Search for the cell housing the specified text and yield its (x, y) center coordinate. 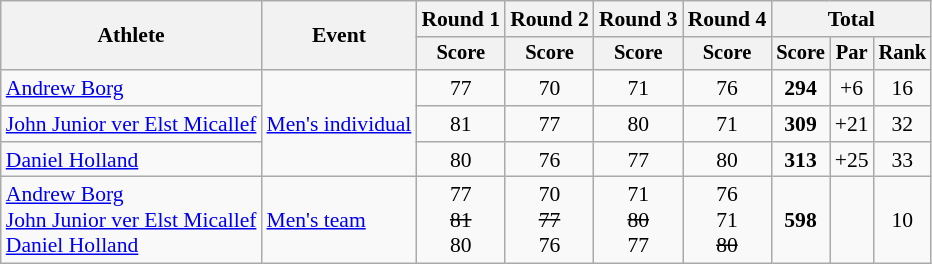
Men's team (338, 220)
Daniel Holland (132, 160)
Men's individual (338, 124)
10 (903, 220)
309 (800, 124)
Total (851, 19)
718077 (638, 220)
Athlete (132, 36)
+6 (852, 88)
Andrew Borg (132, 88)
John Junior ver Elst Micallef (132, 124)
707776 (550, 220)
313 (800, 160)
Round 2 (550, 19)
Rank (903, 54)
32 (903, 124)
33 (903, 160)
Andrew BorgJohn Junior ver Elst MicallefDaniel Holland (132, 220)
Round 3 (638, 19)
Event (338, 36)
Round 1 (460, 19)
Par (852, 54)
767180 (728, 220)
+25 (852, 160)
Round 4 (728, 19)
778180 (460, 220)
16 (903, 88)
598 (800, 220)
+21 (852, 124)
81 (460, 124)
70 (550, 88)
294 (800, 88)
